Provide the (x, y) coordinate of the cell's center where the given text is located.  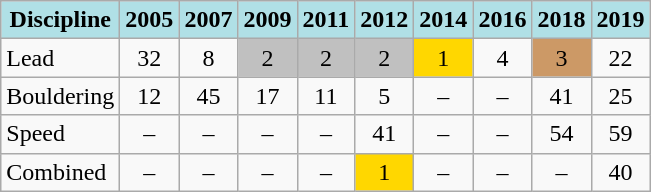
2005 (150, 20)
2014 (444, 20)
3 (562, 58)
25 (620, 96)
54 (562, 134)
4 (502, 58)
40 (620, 172)
Discipline (60, 20)
59 (620, 134)
2016 (502, 20)
32 (150, 58)
22 (620, 58)
Lead (60, 58)
2012 (384, 20)
Speed (60, 134)
2019 (620, 20)
2009 (268, 20)
45 (208, 96)
2011 (326, 20)
12 (150, 96)
Bouldering (60, 96)
2007 (208, 20)
11 (326, 96)
5 (384, 96)
Combined (60, 172)
2018 (562, 20)
17 (268, 96)
8 (208, 58)
